Search for the cell housing the specified text and yield its (x, y) center coordinate. 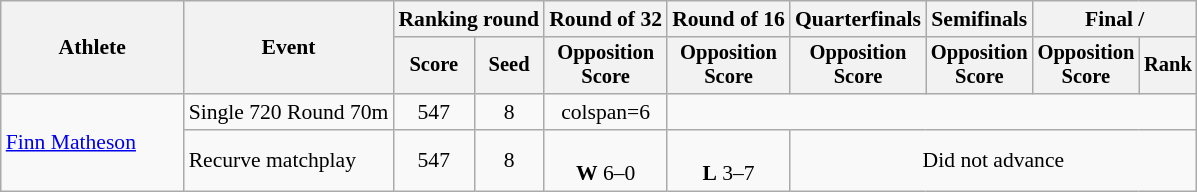
Athlete (92, 48)
Ranking round (468, 19)
Final / (1115, 19)
Round of 16 (728, 19)
Semifinals (980, 19)
Finn Matheson (92, 142)
colspan=6 (606, 112)
Quarterfinals (858, 19)
Did not advance (994, 160)
Score (434, 66)
Event (289, 48)
Recurve matchplay (289, 160)
Seed (509, 66)
Round of 32 (606, 19)
W 6–0 (606, 160)
L 3–7 (728, 160)
Single 720 Round 70m (289, 112)
Rank (1168, 66)
